Locate the cell with the specified text and output its [X, Y] center coordinate. 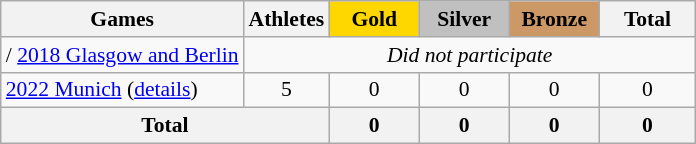
Silver [464, 19]
Did not participate [470, 55]
/ 2018 Glasgow and Berlin [122, 55]
Games [122, 19]
Athletes [287, 19]
Gold [374, 19]
Bronze [554, 19]
5 [287, 90]
2022 Munich (details) [122, 90]
